Scan for the cell matching the given text and deliver its (X, Y) coordinate at center. 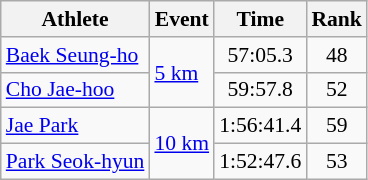
48 (336, 55)
Athlete (76, 19)
Time (260, 19)
57:05.3 (260, 55)
52 (336, 90)
1:52:47.6 (260, 162)
53 (336, 162)
59:57.8 (260, 90)
10 km (182, 144)
Event (182, 19)
5 km (182, 72)
Park Seok-hyun (76, 162)
Jae Park (76, 126)
Baek Seung-ho (76, 55)
59 (336, 126)
Cho Jae-hoo (76, 90)
1:56:41.4 (260, 126)
Rank (336, 19)
